Detect which cell encompasses the target text, then output its [x, y] center coordinate. 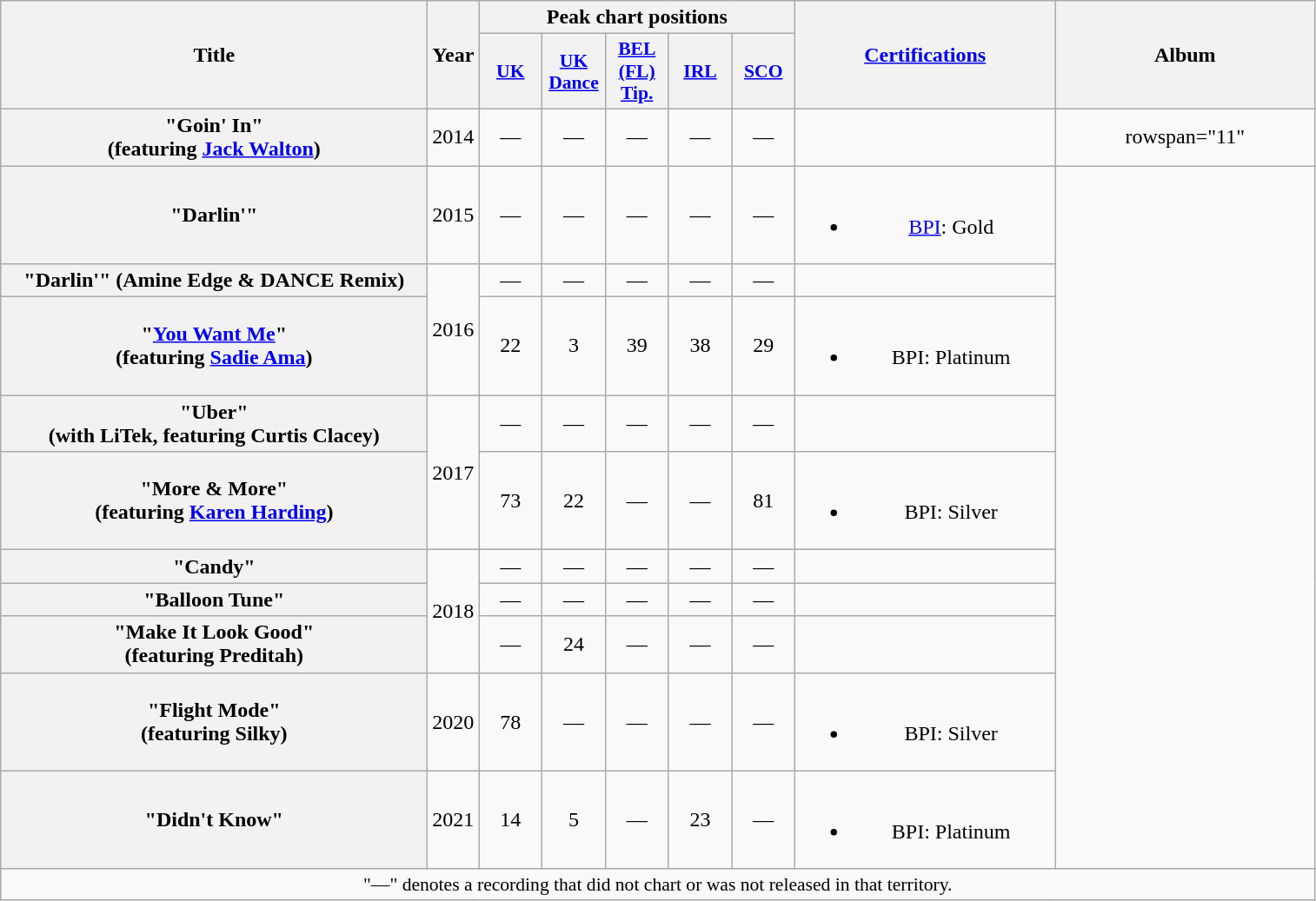
2021 [454, 820]
UK [511, 71]
"Goin' In"(featuring Jack Walton) [214, 137]
IRL [701, 71]
29 [763, 346]
"—" denotes a recording that did not chart or was not released in that territory. [658, 884]
"You Want Me"(featuring Sadie Ama) [214, 346]
"Candy" [214, 566]
81 [763, 500]
5 [574, 820]
78 [511, 721]
UKDance [574, 71]
14 [511, 820]
2020 [454, 721]
"Darlin'" [214, 214]
24 [574, 645]
"Make It Look Good"(featuring Preditah) [214, 645]
BPI: Gold [925, 214]
23 [701, 820]
2016 [454, 330]
2014 [454, 137]
rowspan="11" [1186, 137]
"More & More"(featuring Karen Harding) [214, 500]
Album [1186, 56]
39 [636, 346]
38 [701, 346]
BEL(FL)Tip. [636, 71]
SCO [763, 71]
"Uber"(with LiTek, featuring Curtis Clacey) [214, 424]
2018 [454, 612]
2017 [454, 473]
Peak chart positions [637, 17]
Certifications [925, 56]
3 [574, 346]
"Balloon Tune" [214, 600]
"Darlin'" (Amine Edge & DANCE Remix) [214, 281]
Year [454, 56]
"Flight Mode"(featuring Silky) [214, 721]
"Didn't Know" [214, 820]
73 [511, 500]
2015 [454, 214]
Title [214, 56]
